Locate the cell with the specified text and output its (x, y) center coordinate. 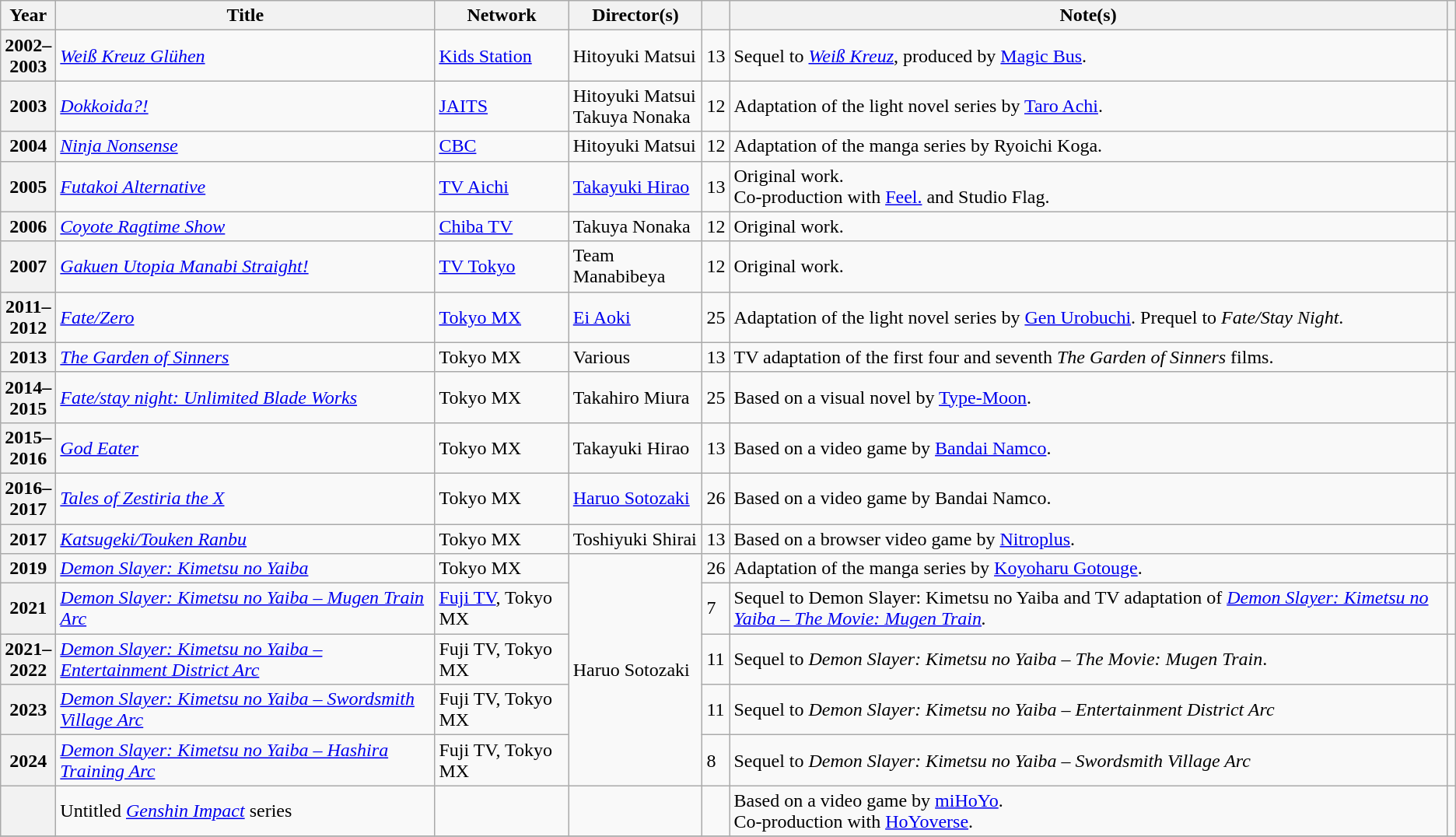
2017 (28, 539)
Title (246, 16)
Chiba TV (502, 226)
2004 (28, 146)
TV Aichi (502, 187)
2011–2012 (28, 317)
Demon Slayer: Kimetsu no Yaiba – Mugen Train Arc (246, 608)
Based on a visual novel by Type-Moon. (1088, 397)
2015–2016 (28, 448)
Sequel to Demon Slayer: Kimetsu no Yaiba – The Movie: Mugen Train. (1088, 660)
Tales of Zestiria the X (246, 498)
8 (716, 761)
2002–2003 (28, 56)
Original work. Co-production with Feel. and Studio Flag. (1088, 187)
2021–2022 (28, 660)
2013 (28, 357)
Adaptation of the manga series by Ryoichi Koga. (1088, 146)
Takuya Nonaka (635, 226)
Director(s) (635, 16)
Various (635, 357)
2016–2017 (28, 498)
Ninja Nonsense (246, 146)
Team Manabibeya (635, 266)
Sequel to Demon Slayer: Kimetsu no Yaiba – Swordsmith Village Arc (1088, 761)
The Garden of Sinners (246, 357)
2005 (28, 187)
Untitled Genshin Impact series (246, 811)
Futakoi Alternative (246, 187)
God Eater (246, 448)
Takahiro Miura (635, 397)
Ei Aoki (635, 317)
Weiß Kreuz Glühen (246, 56)
Sequel to Weiß Kreuz, produced by Magic Bus. (1088, 56)
Adaptation of the light novel series by Taro Achi. (1088, 106)
TV adaptation of the first four and seventh The Garden of Sinners films. (1088, 357)
2003 (28, 106)
2014–2015 (28, 397)
Based on a video game by miHoYo.Co-production with HoYoverse. (1088, 811)
Sequel to Demon Slayer: Kimetsu no Yaiba and TV adaptation of Demon Slayer: Kimetsu no Yaiba – The Movie: Mugen Train. (1088, 608)
Demon Slayer: Kimetsu no Yaiba – Hashira Training Arc (246, 761)
Hitoyuki Matsui Takuya Nonaka (635, 106)
2024 (28, 761)
JAITS (502, 106)
Year (28, 16)
Gakuen Utopia Manabi Straight! (246, 266)
CBC (502, 146)
2023 (28, 709)
TV Tokyo (502, 266)
Fate/Zero (246, 317)
2019 (28, 569)
Coyote Ragtime Show (246, 226)
Sequel to Demon Slayer: Kimetsu no Yaiba – Entertainment District Arc (1088, 709)
Network (502, 16)
Note(s) (1088, 16)
Based on a browser video game by Nitroplus. (1088, 539)
Dokkoida?! (246, 106)
Toshiyuki Shirai (635, 539)
Fate/stay night: Unlimited Blade Works (246, 397)
Demon Slayer: Kimetsu no Yaiba (246, 569)
Katsugeki/Touken Ranbu (246, 539)
Adaptation of the light novel series by Gen Urobuchi. Prequel to Fate/Stay Night. (1088, 317)
2006 (28, 226)
2021 (28, 608)
7 (716, 608)
Adaptation of the manga series by Koyoharu Gotouge. (1088, 569)
Demon Slayer: Kimetsu no Yaiba – Swordsmith Village Arc (246, 709)
Kids Station (502, 56)
2007 (28, 266)
Demon Slayer: Kimetsu no Yaiba – Entertainment District Arc (246, 660)
